Identify which cell holds the provided text, then report its [X, Y] central coordinate. 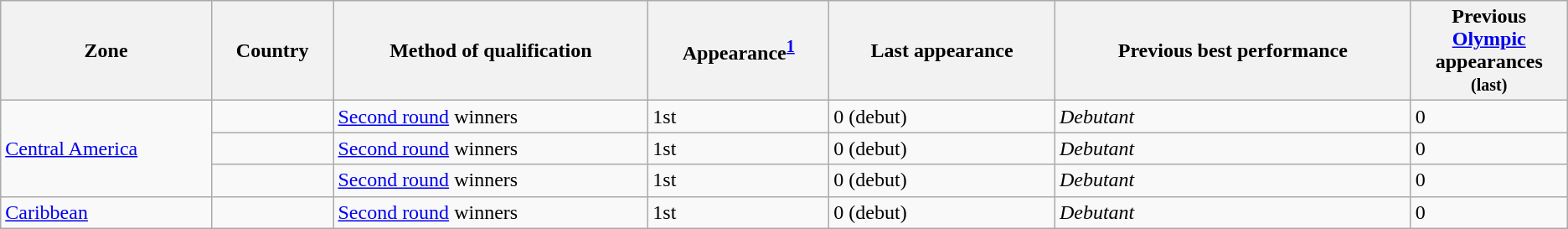
Central America [106, 148]
Country [272, 50]
Caribbean [106, 212]
Previous best performance [1233, 50]
Previous Olympic appearances(last) [1489, 50]
Zone [106, 50]
Last appearance [942, 50]
Appearance1 [739, 50]
Method of qualification [491, 50]
